From the cell containing the given text, extract its center point as [X, Y] coordinate. 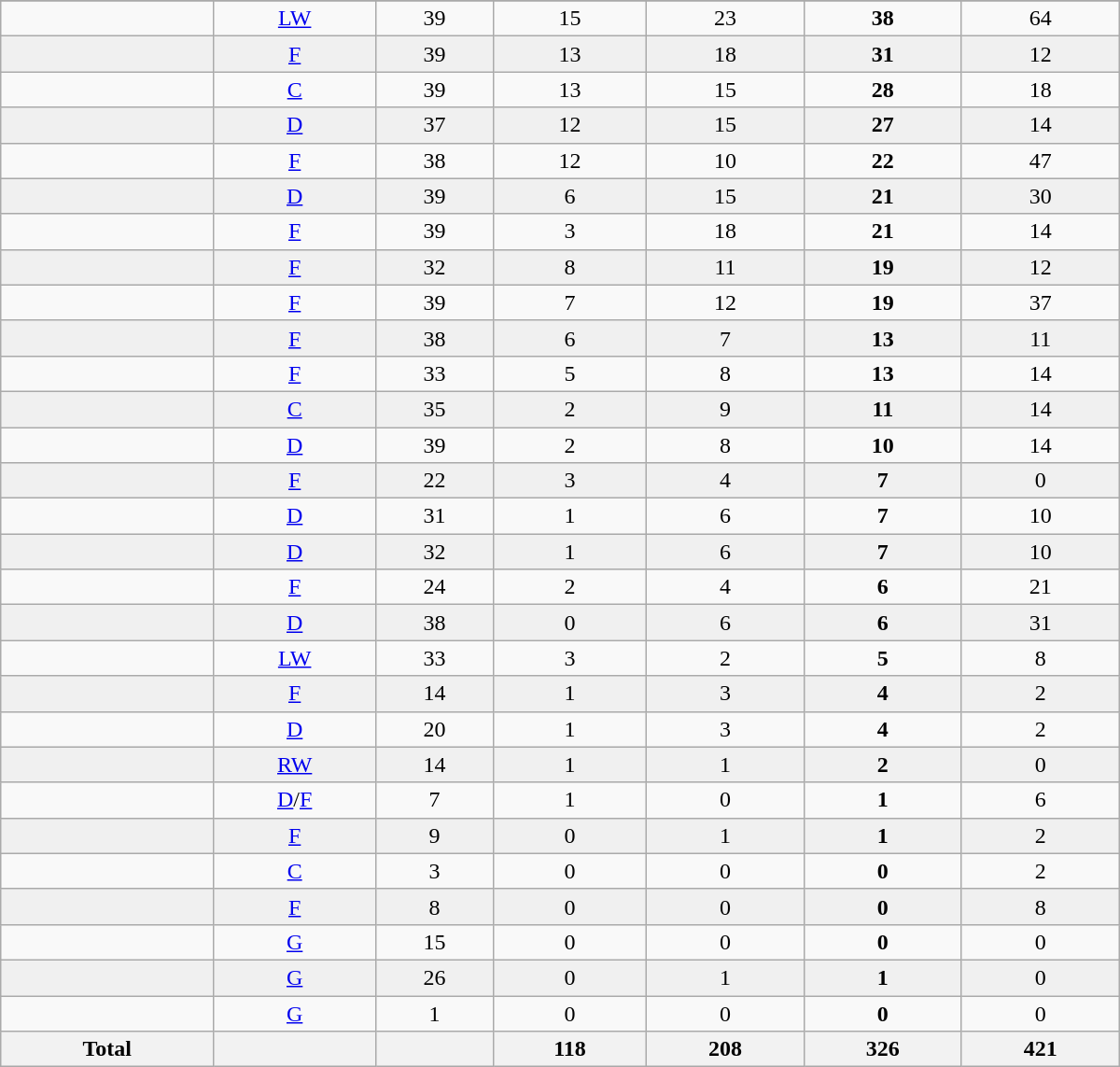
Total [107, 1049]
118 [569, 1049]
208 [726, 1049]
35 [435, 409]
30 [1040, 196]
RW [295, 765]
24 [435, 587]
47 [1040, 161]
D/F [295, 800]
27 [883, 125]
26 [435, 977]
421 [1040, 1049]
23 [726, 19]
28 [883, 90]
326 [883, 1049]
64 [1040, 19]
20 [435, 729]
